Provide the (x, y) coordinate of the cell's center where the given text is located.  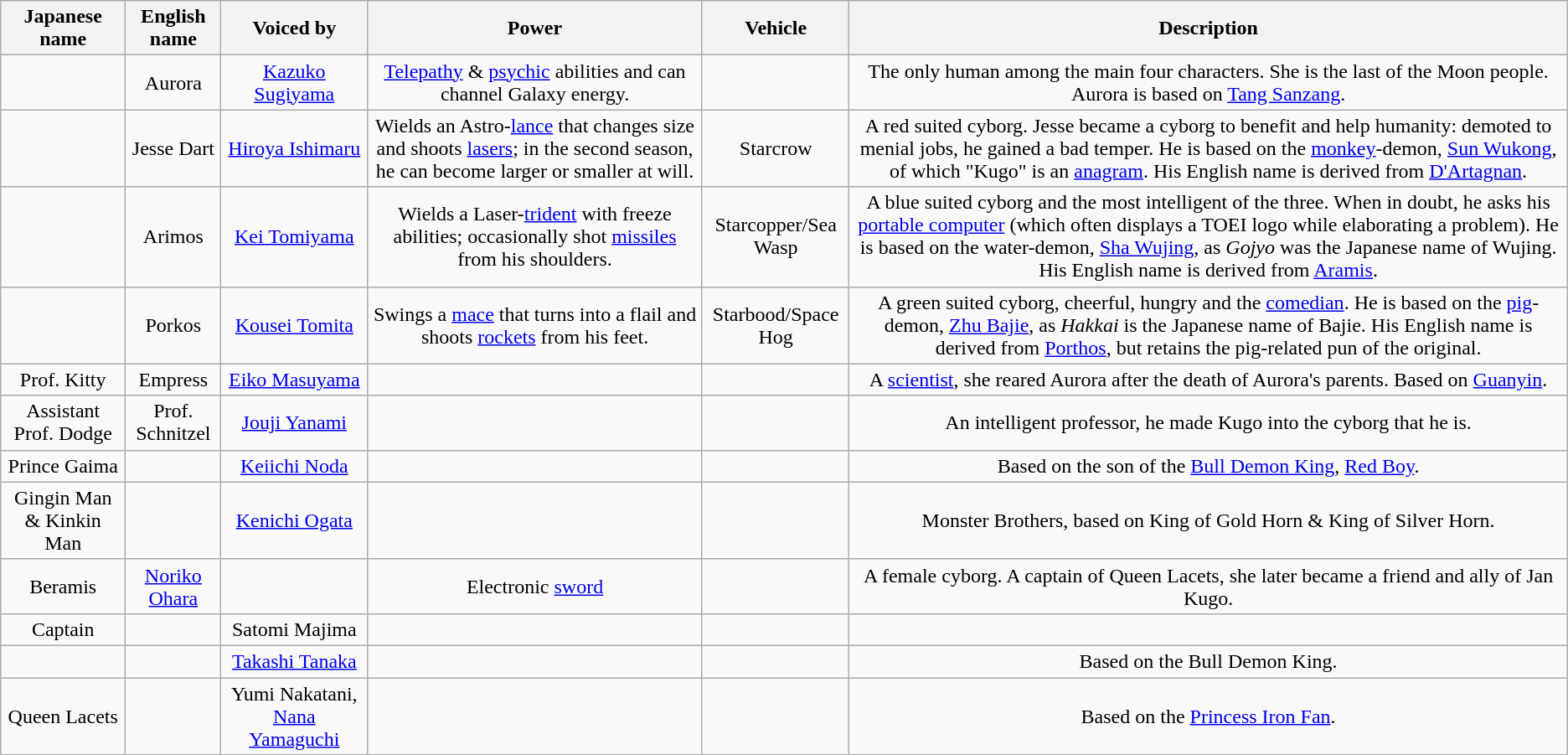
Vehicle (776, 28)
Based on the Bull Demon King. (1208, 661)
Prof. Kitty (64, 380)
Aurora (173, 82)
Kazuko Sugiyama (295, 82)
Jesse Dart (173, 148)
Starcrow (776, 148)
Power (535, 28)
Yumi Nakatani, Nana Yamaguchi (295, 716)
Jouji Yanami (295, 422)
Keiichi Noda (295, 466)
English name (173, 28)
Porkos (173, 325)
A scientist, she reared Aurora after the death of Aurora's parents. Based on Guanyin. (1208, 380)
Takashi Tanaka (295, 661)
Empress (173, 380)
Swings a mace that turns into a flail and shoots rockets from his feet. (535, 325)
Queen Lacets (64, 716)
An intelligent professor, he made Kugo into the cyborg that he is. (1208, 422)
Eiko Masuyama (295, 380)
Kousei Tomita (295, 325)
Starcopper/Sea Wasp (776, 236)
Arimos (173, 236)
Hiroya Ishimaru (295, 148)
Gingin Man & Kinkin Man (64, 520)
Wields a Laser-trident with freeze abilities; occasionally shot missiles from his shoulders. (535, 236)
Assistant Prof. Dodge (64, 422)
Description (1208, 28)
Wields an Astro-lance that changes size and shoots lasers; in the second season, he can become larger or smaller at will. (535, 148)
Beramis (64, 587)
Electronic sword (535, 587)
Monster Brothers, based on King of Gold Horn & King of Silver Horn. (1208, 520)
Satomi Majima (295, 629)
Kenichi Ogata (295, 520)
Noriko Ohara (173, 587)
Voiced by (295, 28)
The only human among the main four characters. She is the last of the Moon people. Aurora is based on Tang Sanzang. (1208, 82)
Based on the Princess Iron Fan. (1208, 716)
Telepathy & psychic abilities and can channel Galaxy energy. (535, 82)
A female cyborg. A captain of Queen Lacets, she later became a friend and ally of Jan Kugo. (1208, 587)
Captain (64, 629)
Starbood/Space Hog (776, 325)
Kei Tomiyama (295, 236)
Prince Gaima (64, 466)
Based on the son of the Bull Demon King, Red Boy. (1208, 466)
Japanese name (64, 28)
Prof. Schnitzel (173, 422)
